Return [x, y] of the center of cell containing provided text 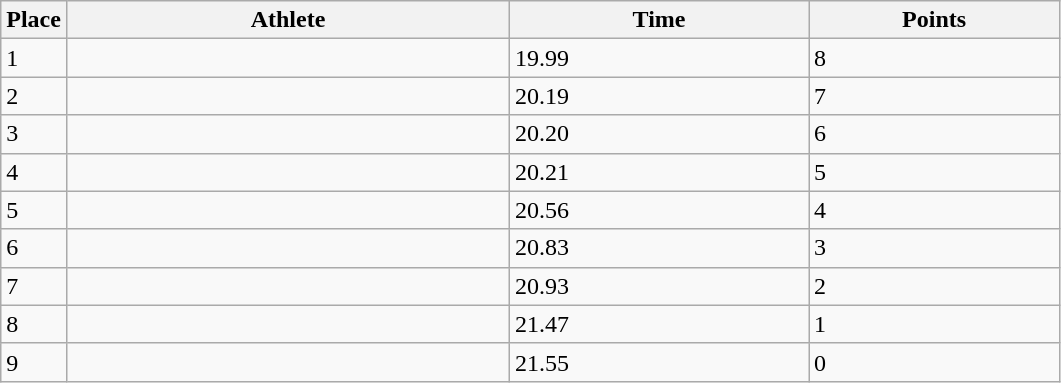
0 [934, 362]
20.20 [660, 134]
Athlete [288, 20]
9 [34, 362]
20.21 [660, 172]
Points [934, 20]
20.19 [660, 96]
21.47 [660, 324]
20.83 [660, 248]
19.99 [660, 58]
21.55 [660, 362]
20.56 [660, 210]
20.93 [660, 286]
Time [660, 20]
Place [34, 20]
